Extract the [x, y] coordinate from the center of the cell holding the provided text.  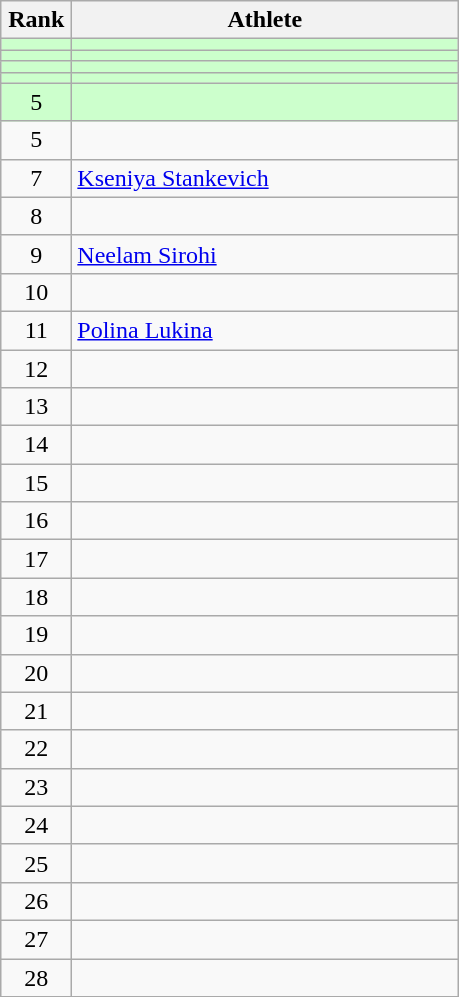
8 [36, 216]
22 [36, 749]
27 [36, 939]
17 [36, 559]
10 [36, 292]
19 [36, 635]
16 [36, 521]
23 [36, 787]
24 [36, 825]
20 [36, 673]
12 [36, 369]
14 [36, 445]
Rank [36, 20]
25 [36, 863]
18 [36, 597]
Polina Lukina [265, 330]
9 [36, 254]
26 [36, 901]
21 [36, 711]
Athlete [265, 20]
Kseniya Stankevich [265, 178]
15 [36, 483]
28 [36, 977]
13 [36, 407]
11 [36, 330]
Neelam Sirohi [265, 254]
7 [36, 178]
